Determine the [X, Y] coordinate at the center of the cell enclosing the given text.  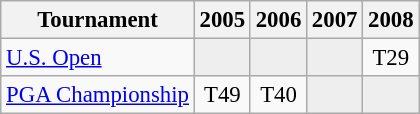
Tournament [98, 20]
PGA Championship [98, 95]
U.S. Open [98, 58]
2008 [391, 20]
T29 [391, 58]
2006 [278, 20]
T40 [278, 95]
2007 [335, 20]
T49 [222, 95]
2005 [222, 20]
